For the text-containing cell, return its midpoint in (X, Y) coordinate format. 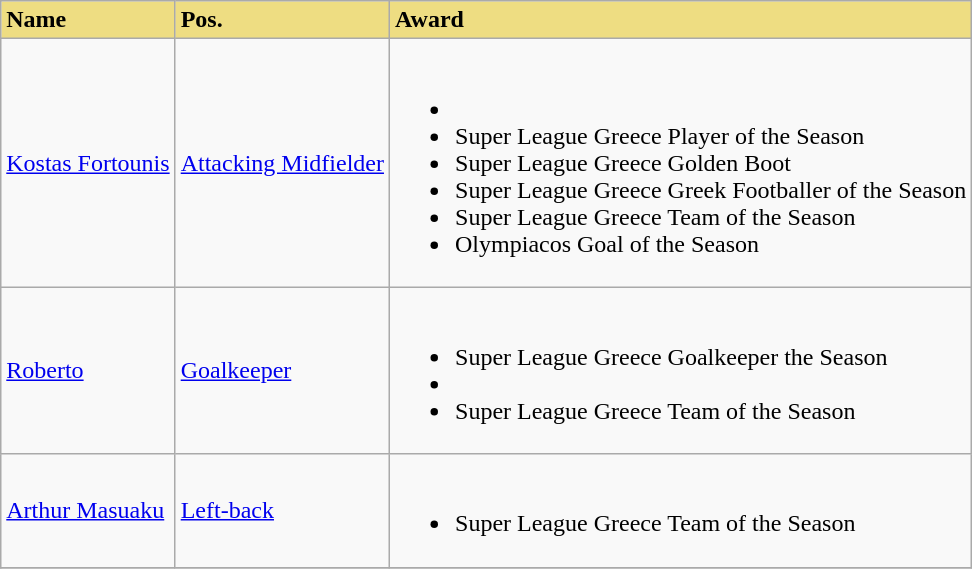
Pos. (282, 20)
Kostas Fortounis (88, 163)
Super League Greece Team of the Season (681, 510)
Left-back (282, 510)
Arthur Masuaku (88, 510)
Roberto (88, 370)
Super League Greece Goalkeeper the SeasonSuper League Greece Team of the Season (681, 370)
Goalkeeper (282, 370)
Award (681, 20)
Attacking Midfielder (282, 163)
Name (88, 20)
